Detect which cell encompasses the target text, then output its (X, Y) center coordinate. 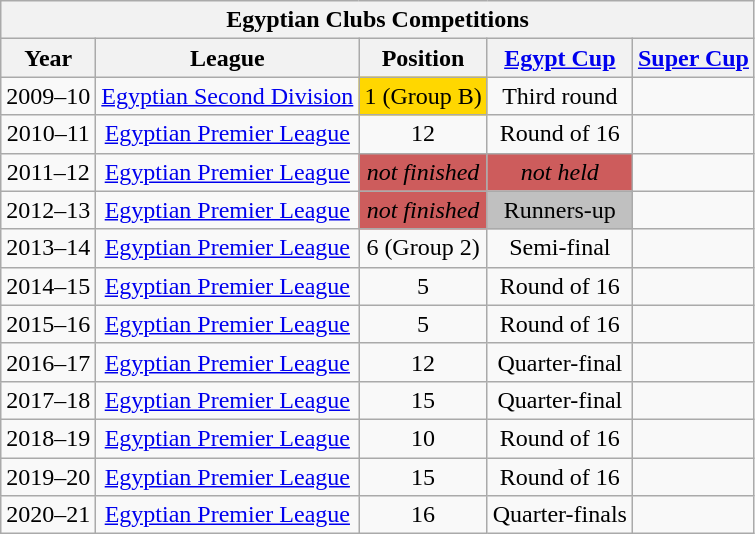
2013–14 (48, 248)
League (228, 58)
1 (Group B) (423, 96)
2015–16 (48, 324)
Runners-up (560, 210)
6 (Group 2) (423, 248)
Super Cup (693, 58)
2019–20 (48, 477)
Year (48, 58)
Egypt Cup (560, 58)
Position (423, 58)
2016–17 (48, 362)
Semi-final (560, 248)
10 (423, 438)
Egyptian Second Division (228, 96)
Egyptian Clubs Competitions (378, 20)
2011–12 (48, 172)
Quarter-finals (560, 515)
2010–11 (48, 134)
2012–13 (48, 210)
not held (560, 172)
16 (423, 515)
2009–10 (48, 96)
2017–18 (48, 400)
2014–15 (48, 286)
2018–19 (48, 438)
Third round (560, 96)
2020–21 (48, 515)
